For the text-containing cell, return its midpoint in [x, y] coordinate format. 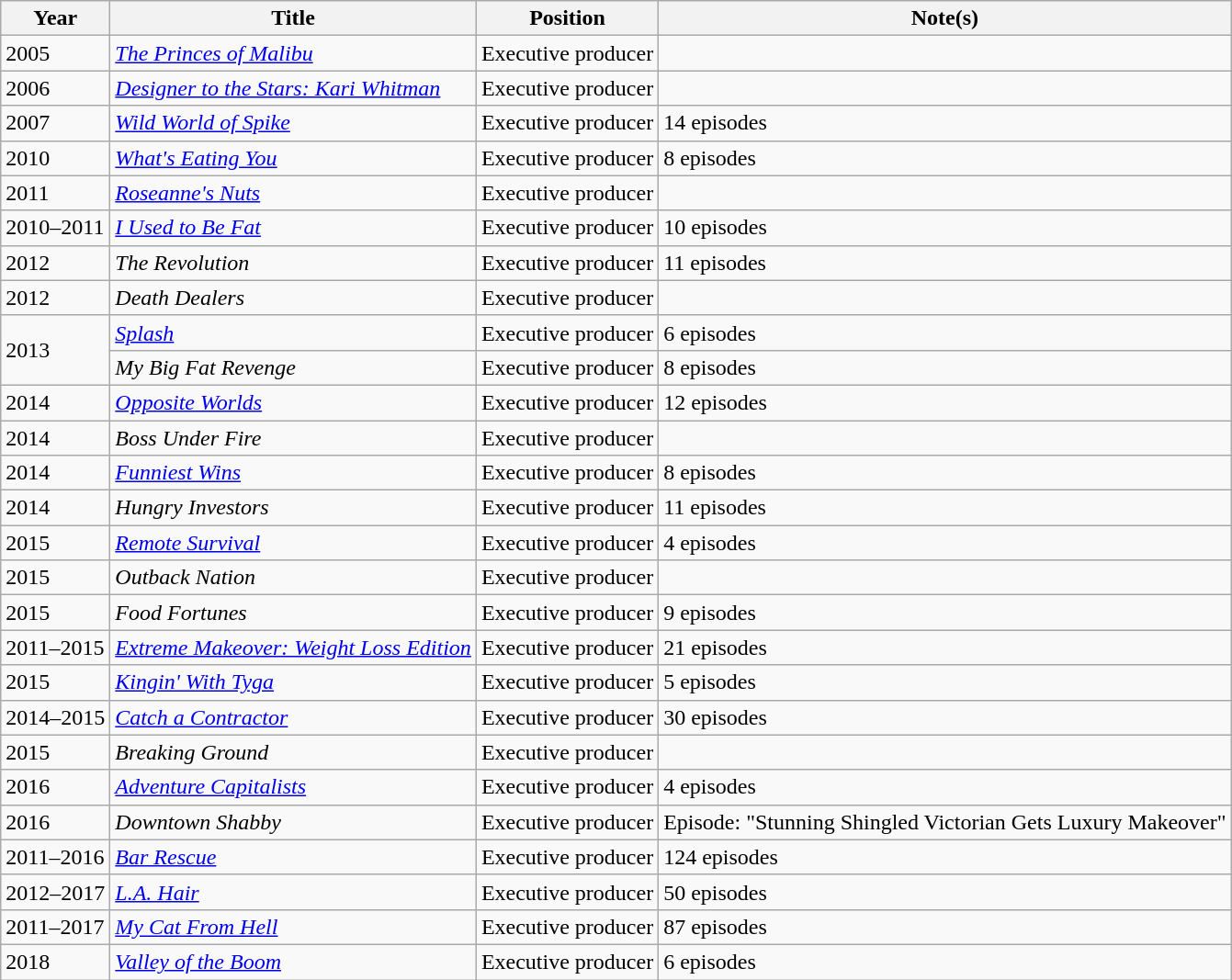
The Revolution [294, 263]
14 episodes [944, 123]
Food Fortunes [294, 613]
Kingin' With Tyga [294, 682]
21 episodes [944, 648]
2014–2015 [55, 717]
Title [294, 18]
50 episodes [944, 892]
Opposite Worlds [294, 402]
Breaking Ground [294, 752]
I Used to Be Fat [294, 228]
Remote Survival [294, 543]
Position [567, 18]
Roseanne's Nuts [294, 193]
Catch a Contractor [294, 717]
Episode: "Stunning Shingled Victorian Gets Luxury Makeover" [944, 822]
2010 [55, 158]
What's Eating You [294, 158]
9 episodes [944, 613]
Boss Under Fire [294, 438]
2006 [55, 88]
2010–2011 [55, 228]
The Princes of Malibu [294, 53]
2011–2016 [55, 857]
2005 [55, 53]
12 episodes [944, 402]
Valley of the Boom [294, 962]
Hungry Investors [294, 508]
2011 [55, 193]
10 episodes [944, 228]
124 episodes [944, 857]
Designer to the Stars: Kari Whitman [294, 88]
Death Dealers [294, 298]
Year [55, 18]
Outback Nation [294, 578]
My Big Fat Revenge [294, 367]
2011–2017 [55, 927]
Downtown Shabby [294, 822]
Splash [294, 332]
Wild World of Spike [294, 123]
Funniest Wins [294, 473]
Note(s) [944, 18]
30 episodes [944, 717]
2013 [55, 350]
My Cat From Hell [294, 927]
Extreme Makeover: Weight Loss Edition [294, 648]
2007 [55, 123]
Bar Rescue [294, 857]
5 episodes [944, 682]
2011–2015 [55, 648]
Adventure Capitalists [294, 787]
2018 [55, 962]
2012–2017 [55, 892]
87 episodes [944, 927]
L.A. Hair [294, 892]
